Pinpoint the cell where the given text exists, returning its [x, y] midpoint coordinate. 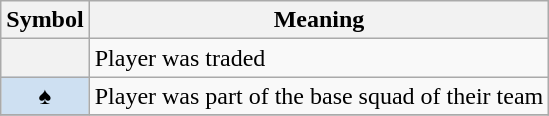
Meaning [319, 20]
Player was traded [319, 58]
Symbol [45, 20]
♠ [45, 96]
Player was part of the base squad of their team [319, 96]
